Return (X, Y) of the center of cell containing provided text 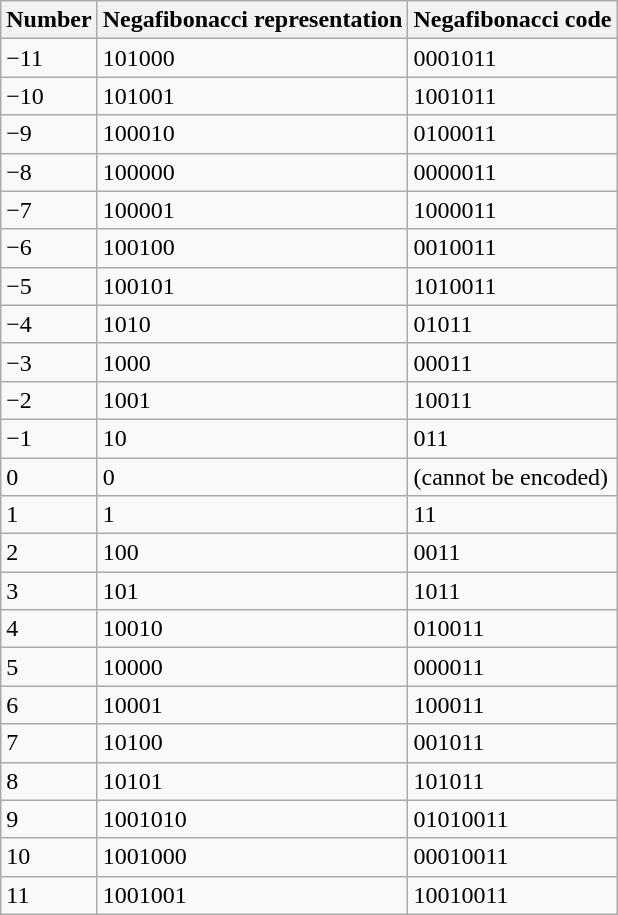
01010011 (512, 819)
1010011 (512, 286)
−6 (49, 248)
5 (49, 667)
Number (49, 20)
0100011 (512, 134)
100011 (512, 705)
1010 (252, 324)
1001010 (252, 819)
1001001 (252, 895)
10100 (252, 743)
3 (49, 591)
100 (252, 553)
1011 (512, 591)
00011 (512, 362)
10000 (252, 667)
2 (49, 553)
0011 (512, 553)
1000 (252, 362)
10011 (512, 400)
−7 (49, 210)
00010011 (512, 857)
−9 (49, 134)
−5 (49, 286)
100010 (252, 134)
100101 (252, 286)
0010011 (512, 248)
101000 (252, 58)
−11 (49, 58)
10010 (252, 629)
4 (49, 629)
−2 (49, 400)
0000011 (512, 172)
01011 (512, 324)
1001011 (512, 96)
1001 (252, 400)
101001 (252, 96)
7 (49, 743)
101011 (512, 781)
1001000 (252, 857)
10101 (252, 781)
−4 (49, 324)
000011 (512, 667)
−10 (49, 96)
6 (49, 705)
011 (512, 438)
Negafibonacci representation (252, 20)
100000 (252, 172)
101 (252, 591)
Negafibonacci code (512, 20)
001011 (512, 743)
−3 (49, 362)
10010011 (512, 895)
100100 (252, 248)
0001011 (512, 58)
(cannot be encoded) (512, 477)
8 (49, 781)
−1 (49, 438)
10001 (252, 705)
−8 (49, 172)
010011 (512, 629)
100001 (252, 210)
1000011 (512, 210)
9 (49, 819)
